Provide the (X, Y) coordinate of the cell's center where the given text is located.  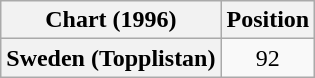
Chart (1996) (111, 20)
92 (268, 58)
Position (268, 20)
Sweden (Topplistan) (111, 58)
